For the text-containing cell, return its midpoint in [X, Y] coordinate format. 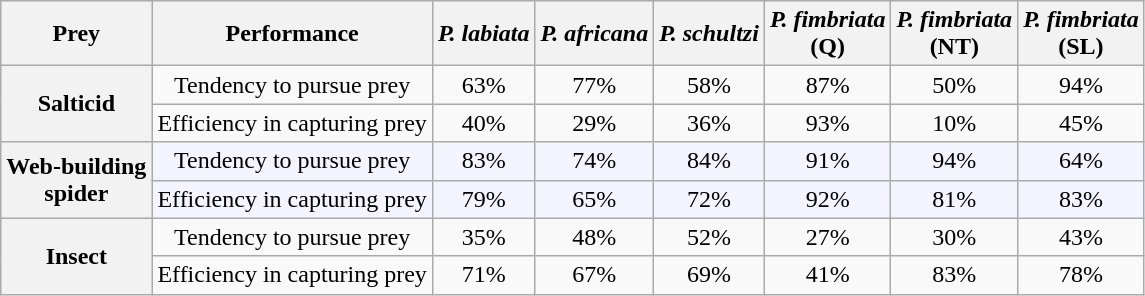
45% [1082, 123]
Salticid [76, 104]
Prey [76, 34]
81% [954, 199]
50% [954, 85]
Web-buildingspider [76, 180]
92% [828, 199]
64% [1082, 161]
Performance [292, 34]
69% [710, 275]
52% [710, 237]
40% [484, 123]
58% [710, 85]
36% [710, 123]
71% [484, 275]
74% [594, 161]
P. fimbriata(SL) [1082, 34]
27% [828, 237]
65% [594, 199]
84% [710, 161]
Insect [76, 256]
10% [954, 123]
87% [828, 85]
29% [594, 123]
63% [484, 85]
91% [828, 161]
78% [1082, 275]
67% [594, 275]
P. africana [594, 34]
P. fimbriata(Q) [828, 34]
41% [828, 275]
72% [710, 199]
48% [594, 237]
P. fimbriata(NT) [954, 34]
77% [594, 85]
93% [828, 123]
30% [954, 237]
43% [1082, 237]
79% [484, 199]
P. labiata [484, 34]
35% [484, 237]
P. schultzi [710, 34]
